Return (X, Y) of the center of cell containing provided text 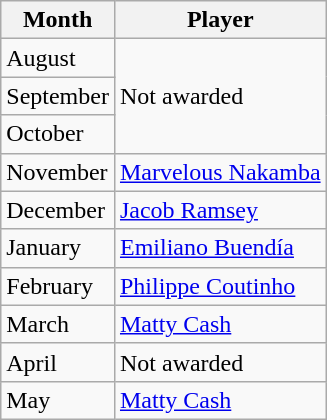
October (58, 134)
April (58, 362)
Month (58, 20)
Player (220, 20)
December (58, 210)
November (58, 172)
September (58, 96)
Marvelous Nakamba (220, 172)
February (58, 286)
Jacob Ramsey (220, 210)
March (58, 324)
January (58, 248)
May (58, 400)
August (58, 58)
Philippe Coutinho (220, 286)
Emiliano Buendía (220, 248)
